For the text-containing cell, return its midpoint in [X, Y] coordinate format. 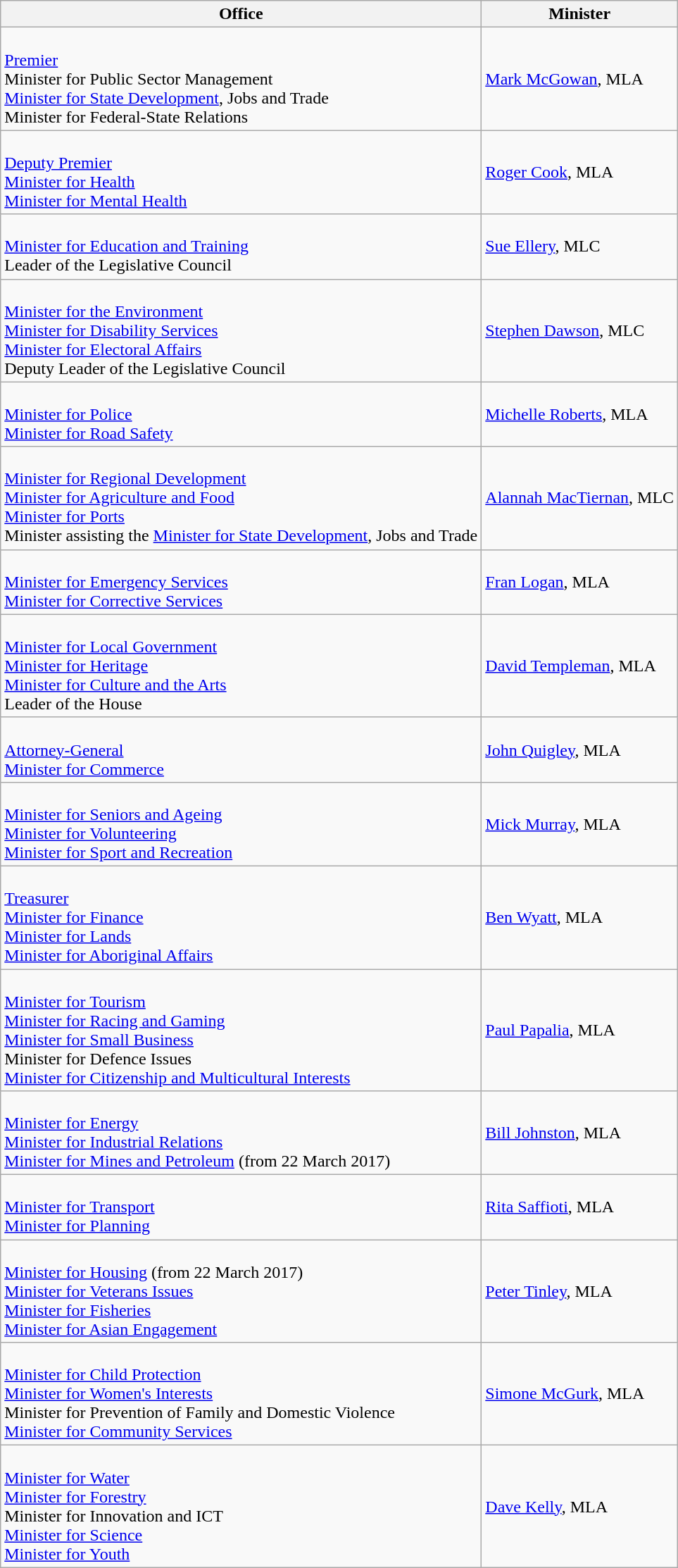
Treasurer Minister for Finance Minister for Lands Minister for Aboriginal Affairs [241, 917]
Minister for Housing (from 22 March 2017) Minister for Veterans Issues Minister for FisheriesMinister for Asian Engagement [241, 1291]
Minister for Local Government Minister for Heritage Minister for Culture and the Arts Leader of the House [241, 666]
Michelle Roberts, MLA [580, 414]
Minister for Seniors and Ageing Minister for Volunteering Minister for Sport and Recreation [241, 824]
Office [241, 14]
Roger Cook, MLA [580, 172]
Simone McGurk, MLA [580, 1394]
Minister for the Environment Minister for Disability ServicesMinister for Electoral Affairs Deputy Leader of the Legislative Council [241, 330]
Minister for Education and Training Leader of the Legislative Council [241, 247]
Sue Ellery, MLC [580, 247]
Minister for Child Protection Minister for Women's Interests Minister for Prevention of Family and Domestic Violence Minister for Community Services [241, 1394]
Premier Minister for Public Sector Management Minister for State Development, Jobs and Trade Minister for Federal-State Relations [241, 79]
Minister for Transport Minister for Planning [241, 1207]
Mick Murray, MLA [580, 824]
David Templeman, MLA [580, 666]
Paul Papalia, MLA [580, 1030]
Minister for Water Minister for Forestry Minister for Innovation and ICT Minister for ScienceMinister for Youth [241, 1506]
Mark McGowan, MLA [580, 79]
Peter Tinley, MLA [580, 1291]
Fran Logan, MLA [580, 582]
Bill Johnston, MLA [580, 1133]
Attorney-GeneralMinister for Commerce [241, 749]
Rita Saffioti, MLA [580, 1207]
Dave Kelly, MLA [580, 1506]
Minister for Police Minister for Road Safety [241, 414]
Deputy Premier Minister for Health Minister for Mental Health [241, 172]
Minister for Energy Minister for Industrial Relations Minister for Mines and Petroleum (from 22 March 2017) [241, 1133]
Stephen Dawson, MLC [580, 330]
John Quigley, MLA [580, 749]
Ben Wyatt, MLA [580, 917]
Minister for Emergency Services Minister for Corrective Services [241, 582]
Alannah MacTiernan, MLC [580, 498]
Minister [580, 14]
